Scan for the cell matching the given text and deliver its [x, y] coordinate at center. 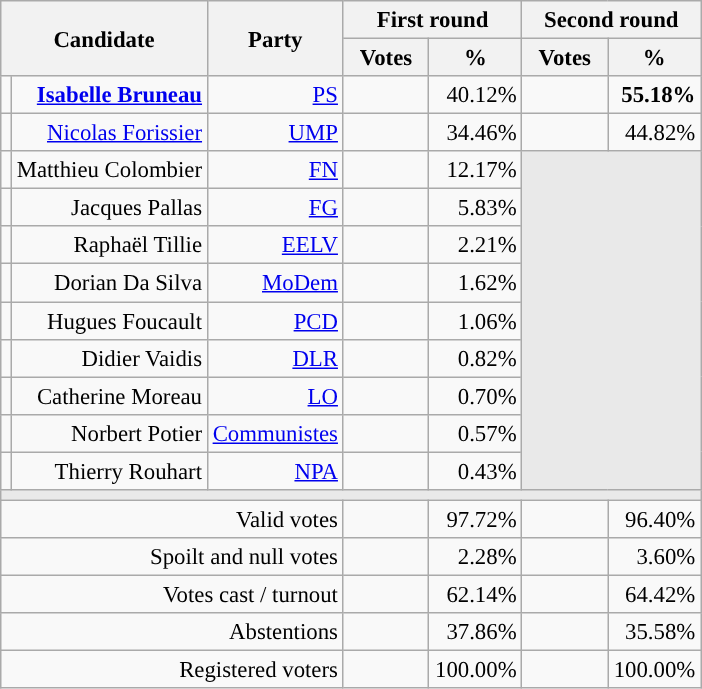
0.57% [476, 433]
Second round [612, 20]
Hugues Foucault [109, 321]
34.46% [476, 133]
PS [275, 95]
Raphaël Tillie [109, 245]
NPA [275, 471]
Communistes [275, 433]
UMP [275, 133]
97.72% [476, 519]
Isabelle Bruneau [109, 95]
Catherine Moreau [109, 396]
1.06% [476, 321]
96.40% [654, 519]
MoDem [275, 283]
12.17% [476, 170]
Registered voters [172, 670]
Valid votes [172, 519]
40.12% [476, 95]
0.82% [476, 358]
DLR [275, 358]
2.21% [476, 245]
37.86% [476, 632]
FN [275, 170]
5.83% [476, 208]
Jacques Pallas [109, 208]
0.43% [476, 471]
Nicolas Forissier [109, 133]
Votes cast / turnout [172, 594]
64.42% [654, 594]
Thierry Rouhart [109, 471]
Didier Vaidis [109, 358]
Abstentions [172, 632]
Matthieu Colombier [109, 170]
35.58% [654, 632]
55.18% [654, 95]
1.62% [476, 283]
LO [275, 396]
2.28% [476, 557]
Party [275, 38]
EELV [275, 245]
First round [432, 20]
FG [275, 208]
Candidate [104, 38]
Spoilt and null votes [172, 557]
PCD [275, 321]
Dorian Da Silva [109, 283]
44.82% [654, 133]
62.14% [476, 594]
3.60% [654, 557]
0.70% [476, 396]
Norbert Potier [109, 433]
